Extract the [x, y] coordinate from the center of the cell holding the provided text.  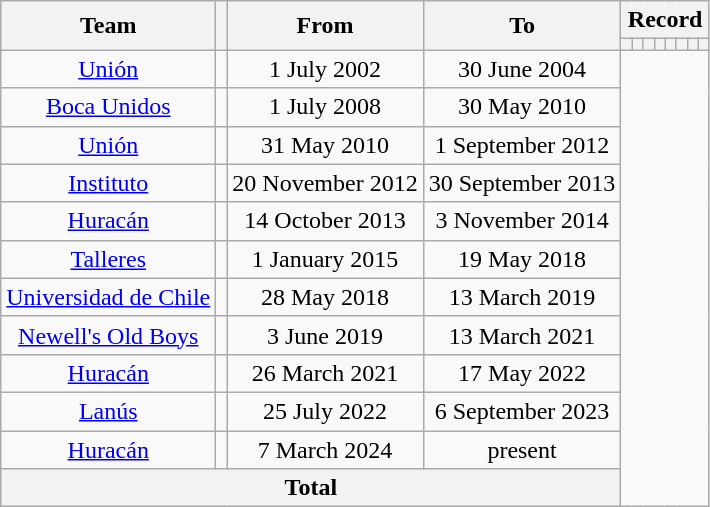
Total [311, 488]
13 March 2019 [522, 297]
Lanús [108, 411]
Instituto [108, 183]
30 September 2013 [522, 183]
3 November 2014 [522, 221]
30 June 2004 [522, 69]
31 May 2010 [325, 145]
25 July 2022 [325, 411]
Record [665, 20]
1 September 2012 [522, 145]
present [522, 449]
19 May 2018 [522, 259]
1 July 2008 [325, 107]
17 May 2022 [522, 373]
Talleres [108, 259]
3 June 2019 [325, 335]
7 March 2024 [325, 449]
To [522, 26]
14 October 2013 [325, 221]
Newell's Old Boys [108, 335]
1 July 2002 [325, 69]
Team [108, 26]
28 May 2018 [325, 297]
20 November 2012 [325, 183]
6 September 2023 [522, 411]
26 March 2021 [325, 373]
Boca Unidos [108, 107]
30 May 2010 [522, 107]
1 January 2015 [325, 259]
From [325, 26]
Universidad de Chile [108, 297]
13 March 2021 [522, 335]
